Provide the [X, Y] coordinate of the cell's center where the given text is located.  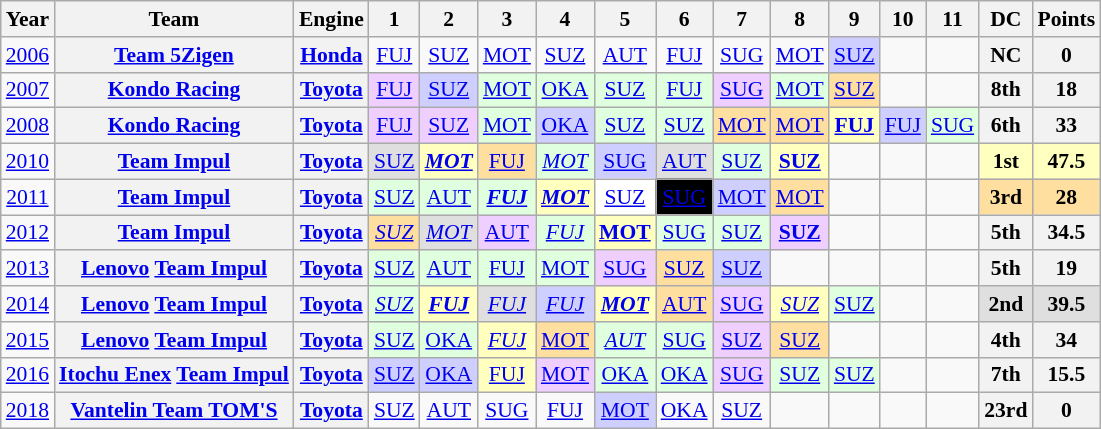
2007 [28, 90]
34 [1066, 340]
2013 [28, 269]
Honda [332, 55]
2012 [28, 233]
6th [1006, 126]
4 [565, 19]
7 [742, 19]
11 [952, 19]
Year [28, 19]
33 [1066, 126]
2010 [28, 162]
NC [1006, 55]
15.5 [1066, 375]
Team 5Zigen [174, 55]
34.5 [1066, 233]
2nd [1006, 304]
5 [625, 19]
2018 [28, 411]
28 [1066, 197]
1 [394, 19]
9 [854, 19]
2016 [28, 375]
2006 [28, 55]
18 [1066, 90]
Team [174, 19]
23rd [1006, 411]
39.5 [1066, 304]
2 [449, 19]
3 [507, 19]
2015 [28, 340]
Points [1066, 19]
1st [1006, 162]
DC [1006, 19]
8 [800, 19]
6 [684, 19]
19 [1066, 269]
3rd [1006, 197]
2014 [28, 304]
Engine [332, 19]
4th [1006, 340]
7th [1006, 375]
8th [1006, 90]
Itochu Enex Team Impul [174, 375]
2008 [28, 126]
10 [903, 19]
2011 [28, 197]
47.5 [1066, 162]
Vantelin Team TOM'S [174, 411]
